Capture the cell that displays the provided text and extract its (x, y) central coordinate. 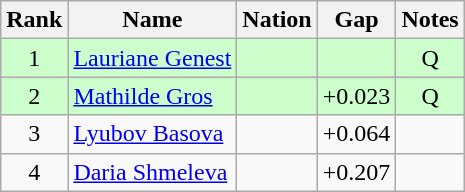
1 (34, 58)
Mathilde Gros (152, 96)
3 (34, 134)
Lyubov Basova (152, 134)
Lauriane Genest (152, 58)
Rank (34, 20)
+0.023 (356, 96)
Nation (277, 20)
Gap (356, 20)
Daria Shmeleva (152, 172)
+0.064 (356, 134)
Notes (430, 20)
4 (34, 172)
+0.207 (356, 172)
2 (34, 96)
Name (152, 20)
